Identify which cell holds the provided text, then report its [X, Y] central coordinate. 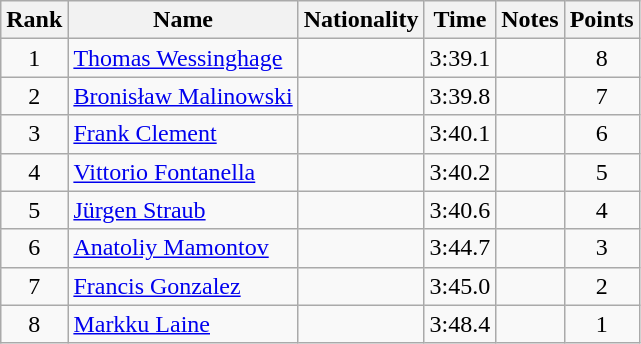
3:39.8 [460, 96]
Jürgen Straub [183, 210]
Frank Clement [183, 134]
Thomas Wessinghage [183, 58]
3:40.2 [460, 172]
3:45.0 [460, 286]
Nationality [361, 20]
Rank [34, 20]
Notes [530, 20]
3:40.1 [460, 134]
3:39.1 [460, 58]
Bronisław Malinowski [183, 96]
3:40.6 [460, 210]
Points [602, 20]
Markku Laine [183, 324]
Name [183, 20]
Anatoliy Mamontov [183, 248]
Time [460, 20]
Francis Gonzalez [183, 286]
Vittorio Fontanella [183, 172]
3:44.7 [460, 248]
3:48.4 [460, 324]
